Extract the [x, y] coordinate from the center of the cell holding the provided text.  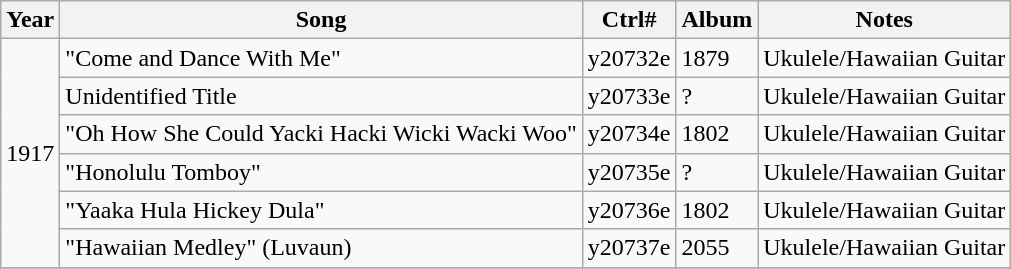
Notes [884, 20]
y20736e [629, 210]
1879 [717, 58]
y20737e [629, 248]
"Oh How She Could Yacki Hacki Wicki Wacki Woo" [321, 134]
y20735e [629, 172]
Ctrl# [629, 20]
1917 [30, 153]
"Hawaiian Medley" (Luvaun) [321, 248]
y20733e [629, 96]
y20732e [629, 58]
Song [321, 20]
Year [30, 20]
"Come and Dance With Me" [321, 58]
2055 [717, 248]
"Yaaka Hula Hickey Dula" [321, 210]
Album [717, 20]
y20734e [629, 134]
"Honolulu Tomboy" [321, 172]
Unidentified Title [321, 96]
